Return the (X, Y) coordinate for the center point of the cell that contains the specified text.  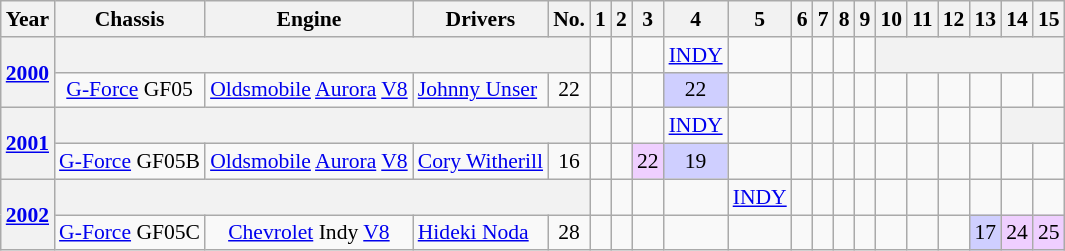
2001 (28, 144)
19 (696, 162)
2 (622, 19)
25 (1049, 233)
3 (648, 19)
6 (802, 19)
10 (891, 19)
9 (866, 19)
G-Force GF05B (130, 162)
28 (569, 233)
7 (824, 19)
4 (696, 19)
No. (569, 19)
2000 (28, 72)
Johnny Unser (480, 90)
16 (569, 162)
1 (600, 19)
G-Force GF05C (130, 233)
15 (1049, 19)
Chassis (130, 19)
5 (760, 19)
Chevrolet Indy V8 (309, 233)
14 (1017, 19)
G-Force GF05 (130, 90)
Drivers (480, 19)
Engine (309, 19)
11 (922, 19)
Year (28, 19)
Hideki Noda (480, 233)
24 (1017, 233)
Cory Witherill (480, 162)
13 (985, 19)
17 (985, 233)
8 (844, 19)
12 (954, 19)
2002 (28, 214)
